Scan for the cell matching the given text and deliver its (X, Y) coordinate at center. 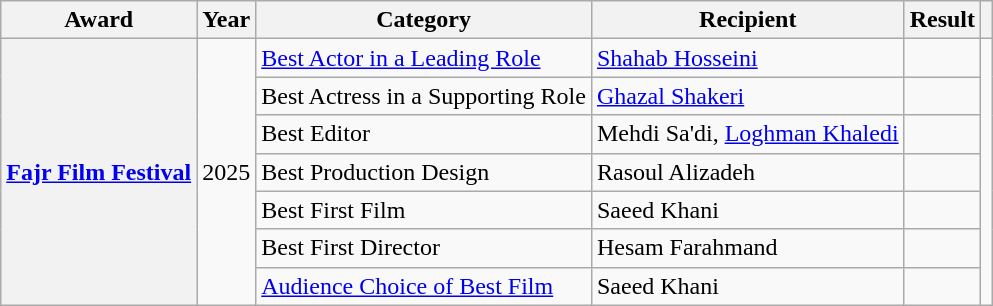
Best Actor in a Leading Role (424, 58)
2025 (226, 172)
Recipient (748, 20)
Rasoul Alizadeh (748, 172)
Mehdi Sa'di, Loghman Khaledi (748, 134)
Shahab Hosseini (748, 58)
Best First Film (424, 210)
Hesam Farahmand (748, 248)
Best Production Design (424, 172)
Category (424, 20)
Ghazal Shakeri (748, 96)
Fajr Film Festival (99, 172)
Result (942, 20)
Best First Director (424, 248)
Audience Choice of Best Film (424, 286)
Best Actress in a Supporting Role (424, 96)
Year (226, 20)
Best Editor (424, 134)
Award (99, 20)
